Detect which cell encompasses the target text, then output its [X, Y] center coordinate. 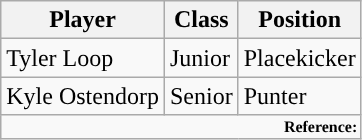
Reference: [181, 127]
Punter [300, 96]
Position [300, 20]
Player [83, 20]
Kyle Ostendorp [83, 96]
Junior [201, 58]
Class [201, 20]
Senior [201, 96]
Placekicker [300, 58]
Tyler Loop [83, 58]
